Determine the (x, y) coordinate at the center of the cell enclosing the given text.  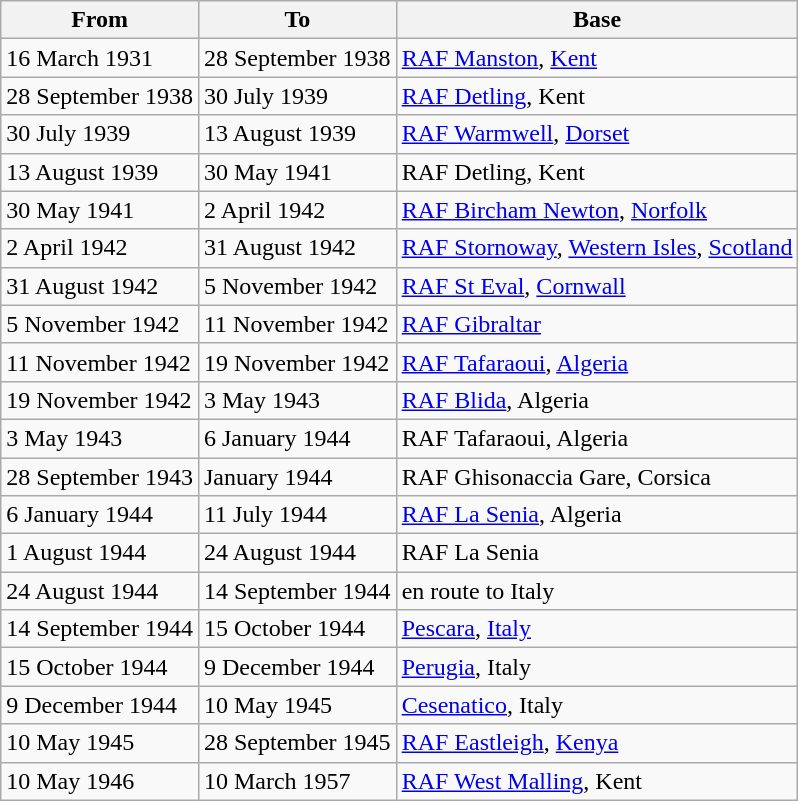
Cesenatico, Italy (597, 705)
28 September 1943 (100, 477)
10 May 1946 (100, 781)
RAF West Malling, Kent (597, 781)
RAF Warmwell, Dorset (597, 134)
RAF Gibraltar (597, 324)
en route to Italy (597, 591)
RAF La Senia (597, 553)
To (297, 20)
1 August 1944 (100, 553)
11 July 1944 (297, 515)
28 September 1945 (297, 743)
RAF Blida, Algeria (597, 400)
RAF Bircham Newton, Norfolk (597, 210)
16 March 1931 (100, 58)
January 1944 (297, 477)
RAF St Eval, Cornwall (597, 286)
RAF La Senia, Algeria (597, 515)
RAF Manston, Kent (597, 58)
From (100, 20)
10 March 1957 (297, 781)
Pescara, Italy (597, 629)
Base (597, 20)
RAF Stornoway, Western Isles, Scotland (597, 248)
Perugia, Italy (597, 667)
RAF Ghisonaccia Gare, Corsica (597, 477)
RAF Eastleigh, Kenya (597, 743)
